For the text-containing cell, return its midpoint in [X, Y] coordinate format. 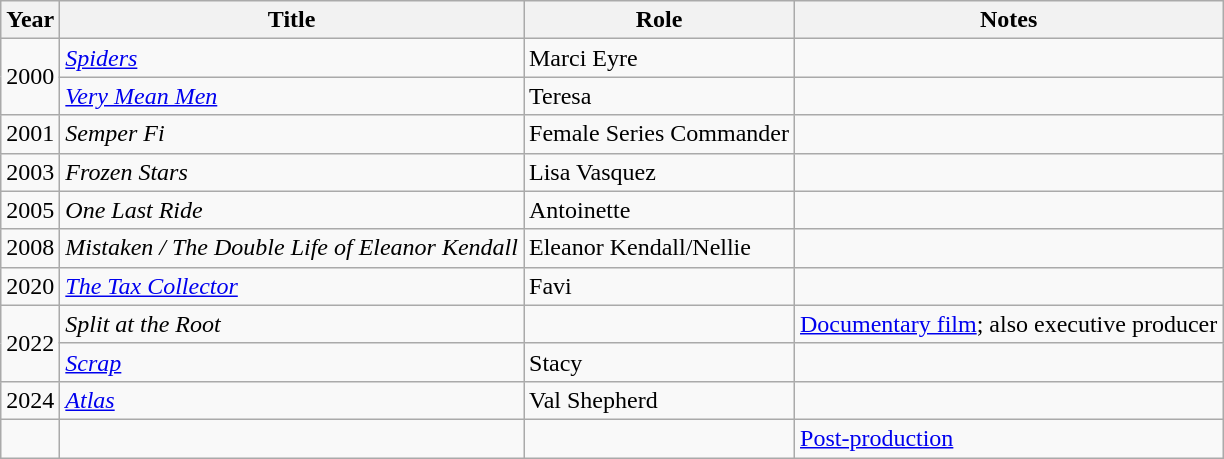
Notes [1009, 20]
Documentary film; also executive producer [1009, 324]
Female Series Commander [660, 134]
Scrap [292, 362]
Atlas [292, 400]
Lisa Vasquez [660, 172]
2005 [30, 210]
Spiders [292, 58]
The Tax Collector [292, 286]
2008 [30, 248]
Teresa [660, 96]
Title [292, 20]
Stacy [660, 362]
Frozen Stars [292, 172]
Mistaken / The Double Life of Eleanor Kendall [292, 248]
Eleanor Kendall/Nellie [660, 248]
Marci Eyre [660, 58]
2024 [30, 400]
Val Shepherd [660, 400]
2001 [30, 134]
2003 [30, 172]
Very Mean Men [292, 96]
Split at the Root [292, 324]
2000 [30, 77]
2022 [30, 343]
Semper Fi [292, 134]
Year [30, 20]
One Last Ride [292, 210]
Antoinette [660, 210]
2020 [30, 286]
Favi [660, 286]
Post-production [1009, 438]
Role [660, 20]
